For the text-containing cell, return its midpoint in [x, y] coordinate format. 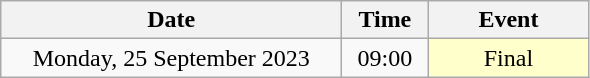
Event [508, 20]
09:00 [385, 58]
Final [508, 58]
Time [385, 20]
Monday, 25 September 2023 [172, 58]
Date [172, 20]
